Detect which cell encompasses the target text, then output its (X, Y) center coordinate. 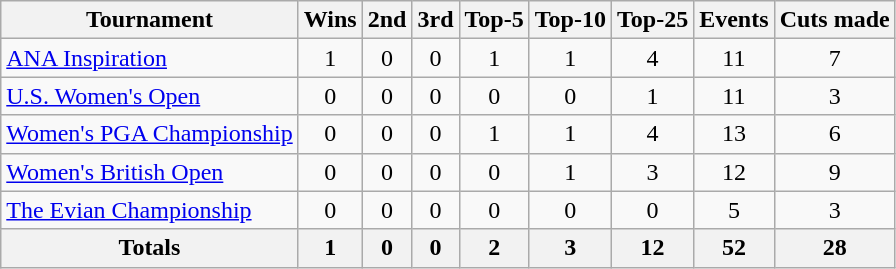
28 (834, 248)
The Evian Championship (150, 210)
Tournament (150, 20)
Events (734, 20)
Top-5 (494, 20)
9 (834, 172)
Women's British Open (150, 172)
Totals (150, 248)
Women's PGA Championship (150, 134)
5 (734, 210)
7 (834, 58)
13 (734, 134)
3rd (436, 20)
Top-10 (570, 20)
Wins (330, 20)
U.S. Women's Open (150, 96)
2nd (387, 20)
2 (494, 248)
52 (734, 248)
ANA Inspiration (150, 58)
Cuts made (834, 20)
6 (834, 134)
Top-25 (652, 20)
